Provide the (X, Y) coordinate of the cell's center where the given text is located.  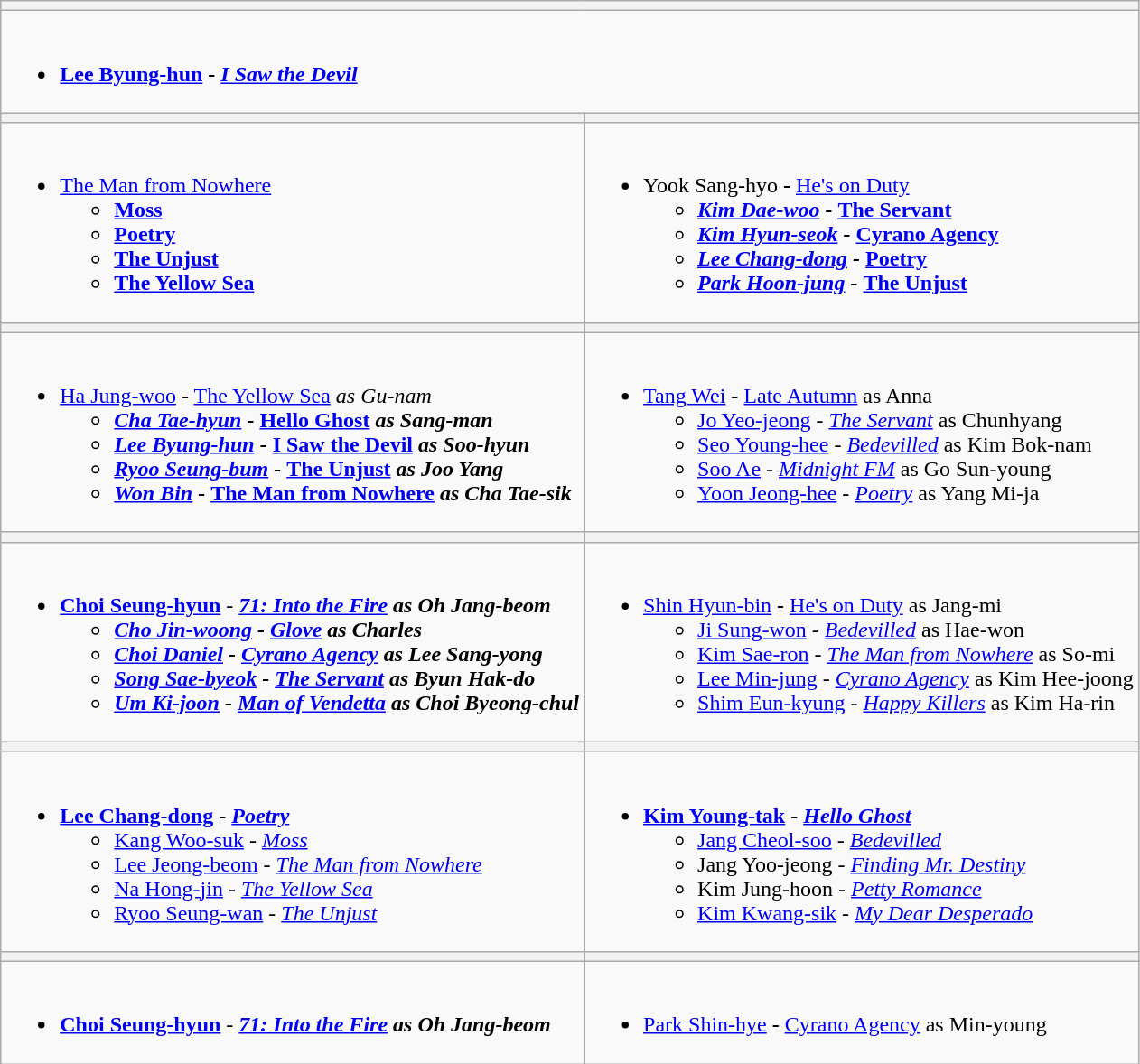
Lee Byung-hun - I Saw the Devil (570, 61)
The Man from NowhereMossPoetryThe UnjustThe Yellow Sea (293, 222)
Park Shin-hye - Cyrano Agency as Min-young (862, 1012)
Choi Seung-hyun - 71: Into the Fire as Oh Jang-beom (293, 1012)
Lee Chang-dong - PoetryKang Woo-suk - MossLee Jeong-beom - The Man from NowhereNa Hong-jin - The Yellow SeaRyoo Seung-wan - The Unjust (293, 851)
Yook Sang-hyo - He's on DutyKim Dae-woo - The ServantKim Hyun-seok - Cyrano AgencyLee Chang-dong - PoetryPark Hoon-jung - The Unjust (862, 222)
